Search for the cell housing the specified text and yield its (X, Y) center coordinate. 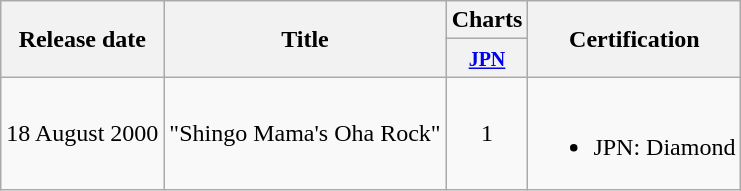
JPN (487, 58)
Release date (82, 39)
Charts (487, 20)
JPN: Diamond (634, 134)
1 (487, 134)
"Shingo Mama's Oha Rock" (305, 134)
Title (305, 39)
Certification (634, 39)
18 August 2000 (82, 134)
